Find where the given text appears and provide that cell's center as (X, Y) coordinate. 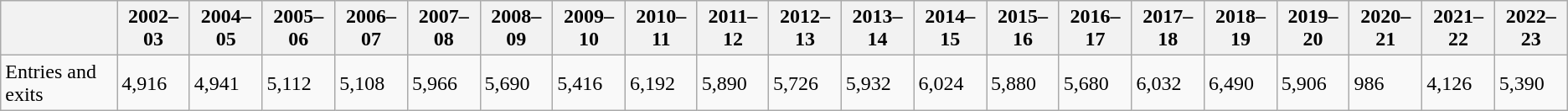
2007–08 (444, 29)
2021–22 (1459, 29)
2020–21 (1385, 29)
2013–14 (878, 29)
4,941 (226, 82)
2014–15 (950, 29)
6,192 (661, 82)
2012–13 (806, 29)
2009–10 (590, 29)
2015–16 (1024, 29)
6,024 (950, 82)
2019–20 (1313, 29)
5,416 (590, 82)
5,932 (878, 82)
5,390 (1531, 82)
5,966 (444, 82)
5,112 (298, 82)
2011–12 (732, 29)
2006–07 (372, 29)
5,906 (1313, 82)
5,680 (1096, 82)
6,490 (1241, 82)
2017–18 (1168, 29)
4,916 (154, 82)
6,032 (1168, 82)
986 (1385, 82)
2010–11 (661, 29)
5,690 (516, 82)
2018–19 (1241, 29)
5,880 (1024, 82)
2022–23 (1531, 29)
Entries and exits (59, 82)
2016–17 (1096, 29)
2008–09 (516, 29)
2004–05 (226, 29)
2002–03 (154, 29)
4,126 (1459, 82)
2005–06 (298, 29)
5,726 (806, 82)
5,108 (372, 82)
5,890 (732, 82)
